Pinpoint the cell where the given text exists, returning its (x, y) midpoint coordinate. 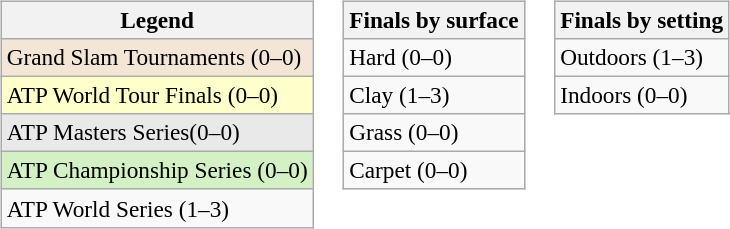
Carpet (0–0) (434, 171)
Finals by setting (642, 20)
Clay (1–3) (434, 95)
ATP Masters Series(0–0) (157, 133)
Grand Slam Tournaments (0–0) (157, 57)
Outdoors (1–3) (642, 57)
Hard (0–0) (434, 57)
Legend (157, 20)
Indoors (0–0) (642, 95)
Grass (0–0) (434, 133)
ATP Championship Series (0–0) (157, 171)
ATP World Series (1–3) (157, 208)
Finals by surface (434, 20)
ATP World Tour Finals (0–0) (157, 95)
